Scan for the cell matching the given text and deliver its [X, Y] coordinate at center. 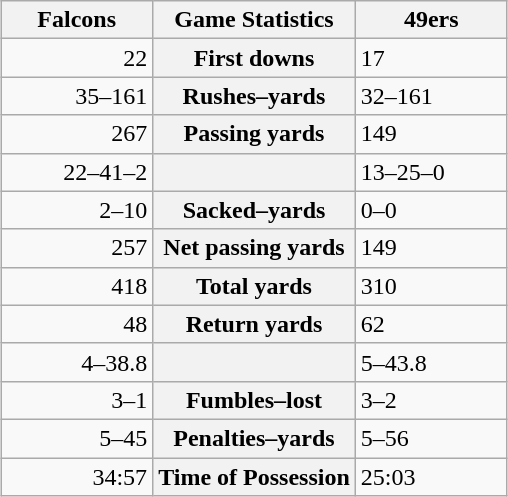
Net passing yards [254, 248]
3–1 [77, 400]
Falcons [77, 20]
418 [77, 286]
25:03 [431, 477]
13–25–0 [431, 172]
49ers [431, 20]
3–2 [431, 400]
35–161 [77, 96]
267 [77, 134]
5–43.8 [431, 362]
0–0 [431, 210]
Game Statistics [254, 20]
Sacked–yards [254, 210]
257 [77, 248]
2–10 [77, 210]
First downs [254, 58]
17 [431, 58]
5–45 [77, 438]
Penalties–yards [254, 438]
Return yards [254, 324]
Rushes–yards [254, 96]
Total yards [254, 286]
48 [77, 324]
62 [431, 324]
34:57 [77, 477]
22 [77, 58]
310 [431, 286]
Passing yards [254, 134]
Fumbles–lost [254, 400]
Time of Possession [254, 477]
32–161 [431, 96]
5–56 [431, 438]
4–38.8 [77, 362]
22–41–2 [77, 172]
